Provide the (x, y) coordinate of the cell's center where the given text is located.  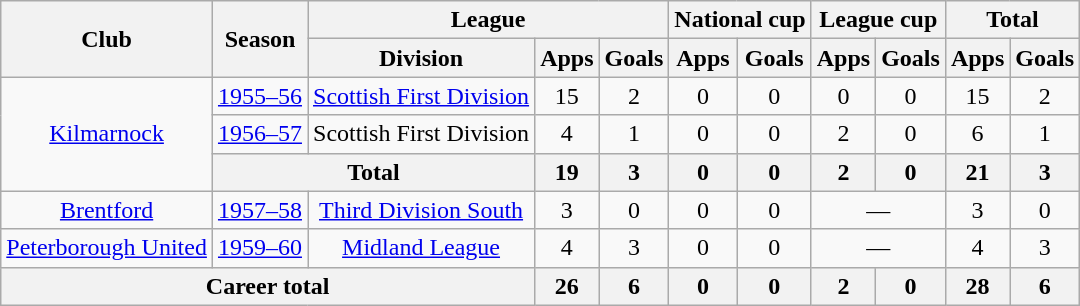
1956–57 (260, 134)
Club (107, 39)
League (488, 20)
28 (977, 286)
Division (422, 58)
Peterborough United (107, 248)
19 (567, 172)
26 (567, 286)
National cup (740, 20)
Third Division South (422, 210)
1959–60 (260, 248)
Career total (268, 286)
Midland League (422, 248)
Season (260, 39)
1955–56 (260, 96)
Kilmarnock (107, 134)
League cup (878, 20)
Brentford (107, 210)
1957–58 (260, 210)
21 (977, 172)
